Return the [X, Y] coordinate for the center point of the cell that contains the specified text.  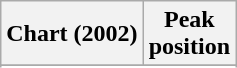
Peakposition [189, 34]
Chart (2002) [72, 34]
